Find where the given text appears and provide that cell's center as (X, Y) coordinate. 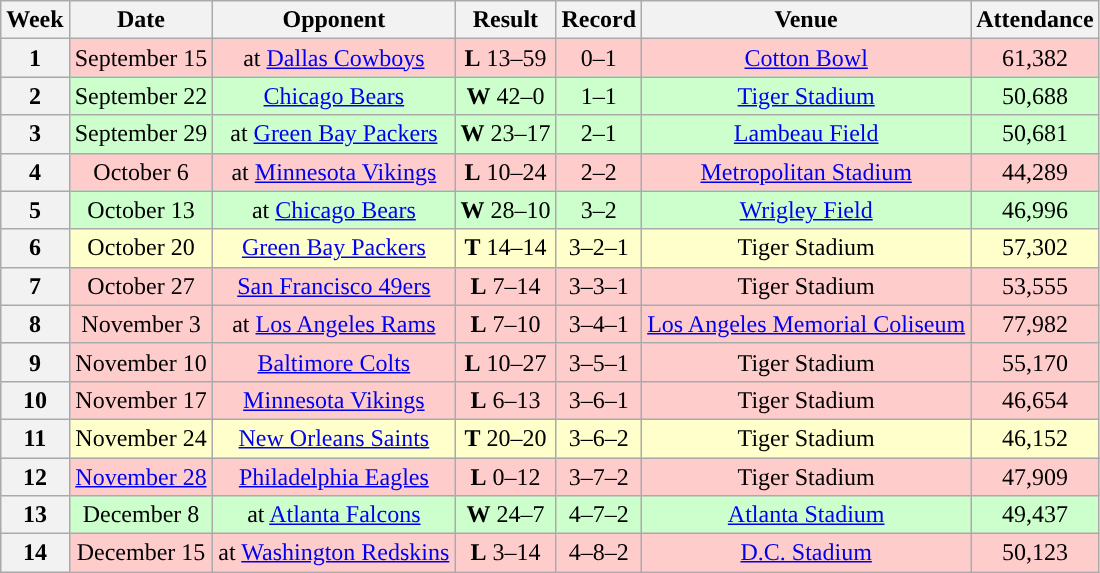
Cotton Bowl (806, 58)
10 (35, 400)
L 13–59 (506, 58)
3–7–2 (599, 477)
October 20 (141, 248)
50,681 (1035, 134)
4–7–2 (599, 515)
Week (35, 20)
3–6–1 (599, 400)
3–6–2 (599, 438)
November 17 (141, 400)
October 13 (141, 210)
October 6 (141, 172)
3–5–1 (599, 362)
September 29 (141, 134)
T 14–14 (506, 248)
at Chicago Bears (334, 210)
at Green Bay Packers (334, 134)
at Los Angeles Rams (334, 324)
L 3–14 (506, 553)
Philadelphia Eagles (334, 477)
Lambeau Field (806, 134)
1–1 (599, 96)
October 27 (141, 286)
4 (35, 172)
3–2 (599, 210)
6 (35, 248)
December 15 (141, 553)
W 24–7 (506, 515)
November 3 (141, 324)
Opponent (334, 20)
San Francisco 49ers (334, 286)
49,437 (1035, 515)
L 6–13 (506, 400)
L 10–27 (506, 362)
2–2 (599, 172)
Chicago Bears (334, 96)
57,302 (1035, 248)
Wrigley Field (806, 210)
55,170 (1035, 362)
L 10–24 (506, 172)
3–2–1 (599, 248)
Venue (806, 20)
50,688 (1035, 96)
2 (35, 96)
13 (35, 515)
November 28 (141, 477)
53,555 (1035, 286)
Green Bay Packers (334, 248)
W 42–0 (506, 96)
0–1 (599, 58)
W 28–10 (506, 210)
14 (35, 553)
D.C. Stadium (806, 553)
5 (35, 210)
at Minnesota Vikings (334, 172)
3–4–1 (599, 324)
Minnesota Vikings (334, 400)
Baltimore Colts (334, 362)
Metropolitan Stadium (806, 172)
Attendance (1035, 20)
77,982 (1035, 324)
at Dallas Cowboys (334, 58)
November 10 (141, 362)
November 24 (141, 438)
3–3–1 (599, 286)
47,909 (1035, 477)
7 (35, 286)
8 (35, 324)
New Orleans Saints (334, 438)
2–1 (599, 134)
W 23–17 (506, 134)
at Atlanta Falcons (334, 515)
3 (35, 134)
46,654 (1035, 400)
11 (35, 438)
Date (141, 20)
61,382 (1035, 58)
September 22 (141, 96)
Atlanta Stadium (806, 515)
44,289 (1035, 172)
at Washington Redskins (334, 553)
L 7–10 (506, 324)
L 7–14 (506, 286)
September 15 (141, 58)
December 8 (141, 515)
46,152 (1035, 438)
T 20–20 (506, 438)
Los Angeles Memorial Coliseum (806, 324)
L 0–12 (506, 477)
12 (35, 477)
4–8–2 (599, 553)
50,123 (1035, 553)
9 (35, 362)
46,996 (1035, 210)
Record (599, 20)
1 (35, 58)
Result (506, 20)
